Find where the given text appears and provide that cell's center as [x, y] coordinate. 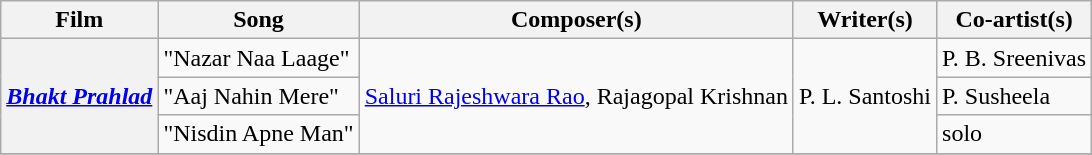
Song [258, 20]
P. Susheela [1014, 96]
solo [1014, 134]
P. B. Sreenivas [1014, 58]
"Aaj Nahin Mere" [258, 96]
Saluri Rajeshwara Rao, Rajagopal Krishnan [576, 96]
"Nazar Naa Laage" [258, 58]
Writer(s) [864, 20]
Bhakt Prahlad [80, 96]
P. L. Santoshi [864, 96]
"Nisdin Apne Man" [258, 134]
Co-artist(s) [1014, 20]
Film [80, 20]
Composer(s) [576, 20]
